Determine the (x, y) coordinate at the center of the cell enclosing the given text.  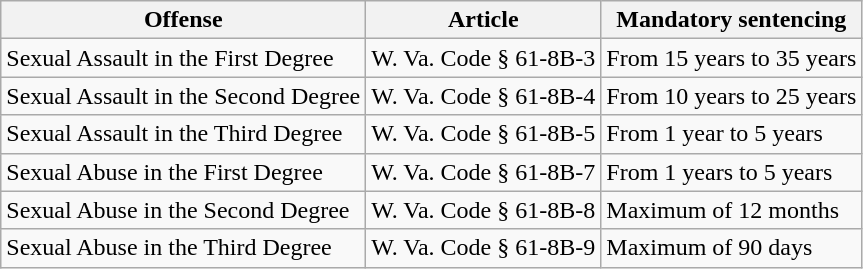
W. Va. Code § 61-8B-5 (484, 134)
Sexual Abuse in the Second Degree (184, 210)
From 1 year to 5 years (732, 134)
Offense (184, 20)
Sexual Abuse in the First Degree (184, 172)
Article (484, 20)
Sexual Assault in the First Degree (184, 58)
Mandatory sentencing (732, 20)
Sexual Assault in the Second Degree (184, 96)
From 15 years to 35 years (732, 58)
From 10 years to 25 years (732, 96)
W. Va. Code § 61-8B-9 (484, 248)
Sexual Abuse in the Third Degree (184, 248)
Maximum of 12 months (732, 210)
W. Va. Code § 61-8B-3 (484, 58)
W. Va. Code § 61-8B-8 (484, 210)
Maximum of 90 days (732, 248)
Sexual Assault in the Third Degree (184, 134)
W. Va. Code § 61-8B-4 (484, 96)
From 1 years to 5 years (732, 172)
W. Va. Code § 61-8B-7 (484, 172)
